Scan for the cell matching the given text and deliver its (x, y) coordinate at center. 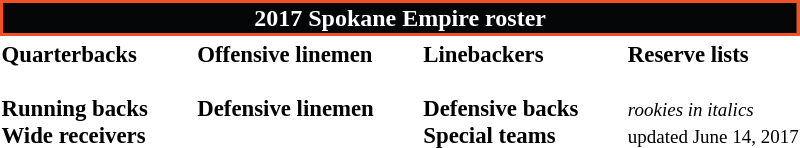
2017 Spokane Empire roster (400, 18)
